Provide the [x, y] coordinate of the cell's center where the given text is located.  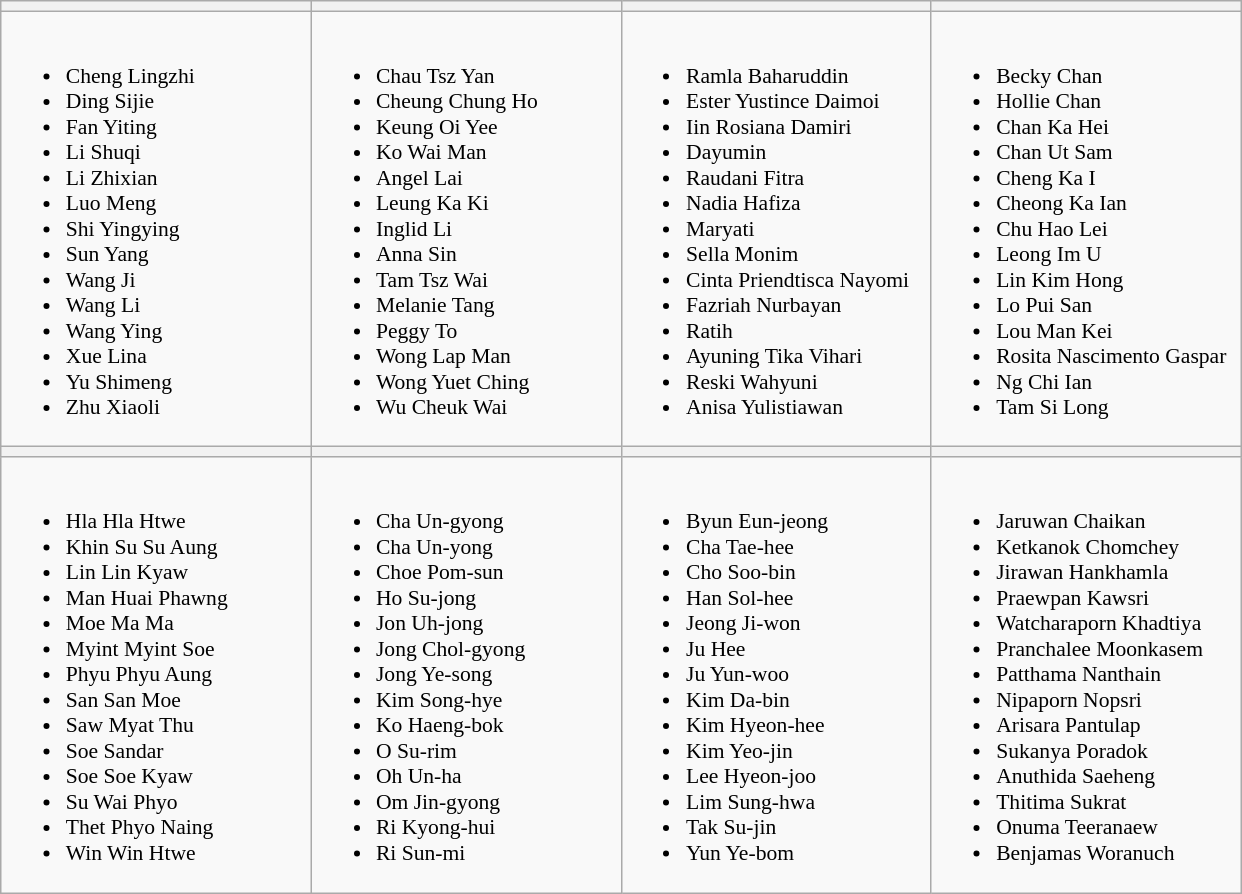
Cheng LingzhiDing SijieFan YitingLi ShuqiLi ZhixianLuo MengShi YingyingSun YangWang JiWang LiWang YingXue LinaYu ShimengZhu Xiaoli [156, 229]
